Pinpoint the cell where the given text exists, returning its (X, Y) midpoint coordinate. 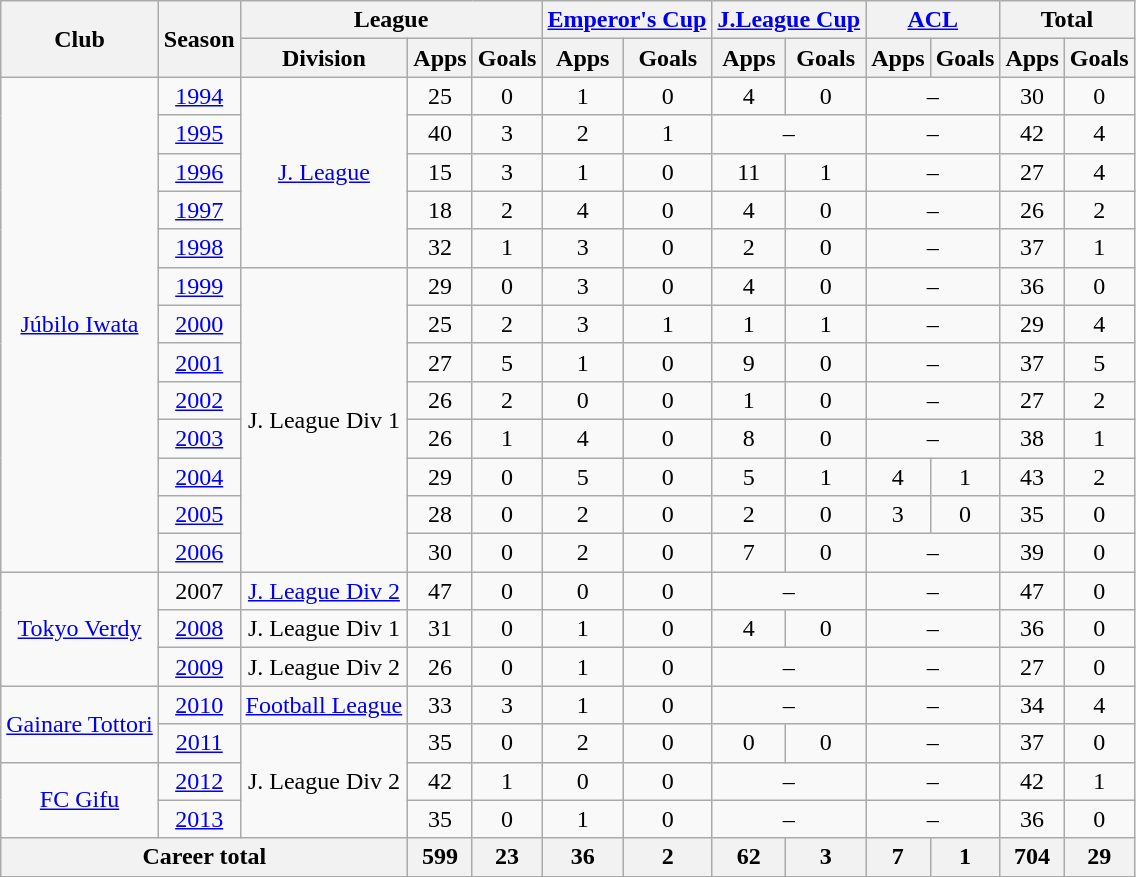
J. League (324, 172)
Júbilo Iwata (80, 324)
League (391, 20)
FC Gifu (80, 800)
2002 (199, 400)
Club (80, 39)
2010 (199, 705)
38 (1032, 438)
18 (440, 210)
2013 (199, 819)
2006 (199, 553)
39 (1032, 553)
28 (440, 515)
2004 (199, 477)
40 (440, 134)
31 (440, 629)
15 (440, 172)
2001 (199, 362)
1994 (199, 96)
2008 (199, 629)
1996 (199, 172)
Career total (204, 857)
11 (749, 172)
23 (507, 857)
599 (440, 857)
32 (440, 248)
Tokyo Verdy (80, 629)
2012 (199, 781)
8 (749, 438)
2011 (199, 743)
2009 (199, 667)
2007 (199, 591)
J.League Cup (789, 20)
704 (1032, 857)
Season (199, 39)
1998 (199, 248)
33 (440, 705)
1997 (199, 210)
43 (1032, 477)
Emperor's Cup (627, 20)
34 (1032, 705)
2005 (199, 515)
9 (749, 362)
Total (1067, 20)
2000 (199, 324)
1995 (199, 134)
Division (324, 58)
Football League (324, 705)
ACL (933, 20)
Gainare Tottori (80, 724)
1999 (199, 286)
2003 (199, 438)
62 (749, 857)
